Extract the [x, y] coordinate from the center of the cell holding the provided text.  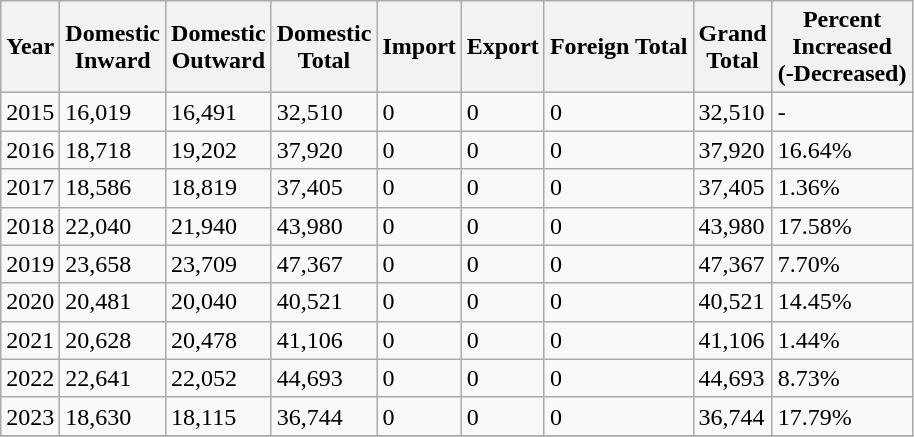
2021 [30, 340]
1.36% [842, 188]
18,586 [113, 188]
20,481 [113, 302]
DomesticInward [113, 47]
DomesticTotal [324, 47]
16,491 [219, 112]
19,202 [219, 150]
Import [419, 47]
17.79% [842, 416]
2022 [30, 378]
2016 [30, 150]
1.44% [842, 340]
17.58% [842, 226]
18,718 [113, 150]
GrandTotal [732, 47]
7.70% [842, 264]
2018 [30, 226]
18,630 [113, 416]
18,115 [219, 416]
- [842, 112]
22,040 [113, 226]
PercentIncreased(-Decreased) [842, 47]
2023 [30, 416]
Year [30, 47]
22,052 [219, 378]
20,478 [219, 340]
16,019 [113, 112]
22,641 [113, 378]
8.73% [842, 378]
14.45% [842, 302]
21,940 [219, 226]
Foreign Total [618, 47]
16.64% [842, 150]
Export [502, 47]
2017 [30, 188]
20,628 [113, 340]
2015 [30, 112]
23,658 [113, 264]
20,040 [219, 302]
DomesticOutward [219, 47]
23,709 [219, 264]
2020 [30, 302]
2019 [30, 264]
18,819 [219, 188]
